Find where the given text appears and provide that cell's center as [x, y] coordinate. 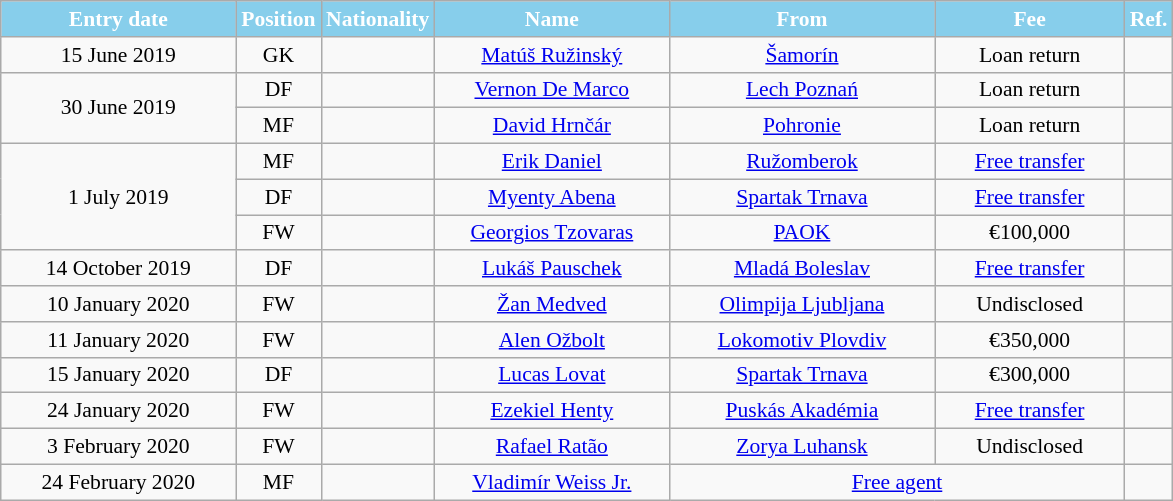
Alen Ožbolt [552, 340]
Vernon De Marco [552, 90]
Vladimír Weiss Jr. [552, 482]
Olimpija Ljubljana [802, 304]
14 October 2019 [118, 269]
Žan Medved [552, 304]
24 January 2020 [118, 411]
15 January 2020 [118, 375]
David Hrnčár [552, 126]
Mladá Boleslav [802, 269]
GK [278, 55]
Ezekiel Henty [552, 411]
Nationality [378, 19]
Pohronie [802, 126]
Zorya Luhansk [802, 447]
Puskás Akadémia [802, 411]
Myenty Abena [552, 197]
PAOK [802, 233]
From [802, 19]
Lukáš Pauschek [552, 269]
Position [278, 19]
Fee [1030, 19]
Erik Daniel [552, 162]
Ref. [1149, 19]
15 June 2019 [118, 55]
Lokomotiv Plovdiv [802, 340]
Šamorín [802, 55]
€100,000 [1030, 233]
Name [552, 19]
Lucas Lovat [552, 375]
30 June 2019 [118, 108]
Entry date [118, 19]
€350,000 [1030, 340]
10 January 2020 [118, 304]
1 July 2019 [118, 198]
11 January 2020 [118, 340]
Lech Poznań [802, 90]
3 February 2020 [118, 447]
24 February 2020 [118, 482]
Ružomberok [802, 162]
Free agent [896, 482]
€300,000 [1030, 375]
Matúš Ružinský [552, 55]
Georgios Tzovaras [552, 233]
Rafael Ratão [552, 447]
